Find where the given text appears and provide that cell's center as [x, y] coordinate. 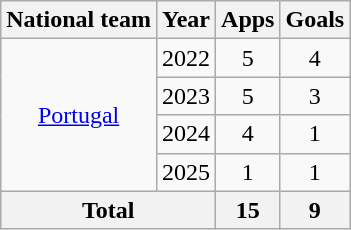
2025 [186, 172]
3 [315, 96]
2024 [186, 134]
Total [108, 210]
Year [186, 20]
Goals [315, 20]
National team [79, 20]
Apps [248, 20]
9 [315, 210]
15 [248, 210]
2023 [186, 96]
2022 [186, 58]
Portugal [79, 115]
